Output the [x, y] coordinate of the center of the cell containing the given text.  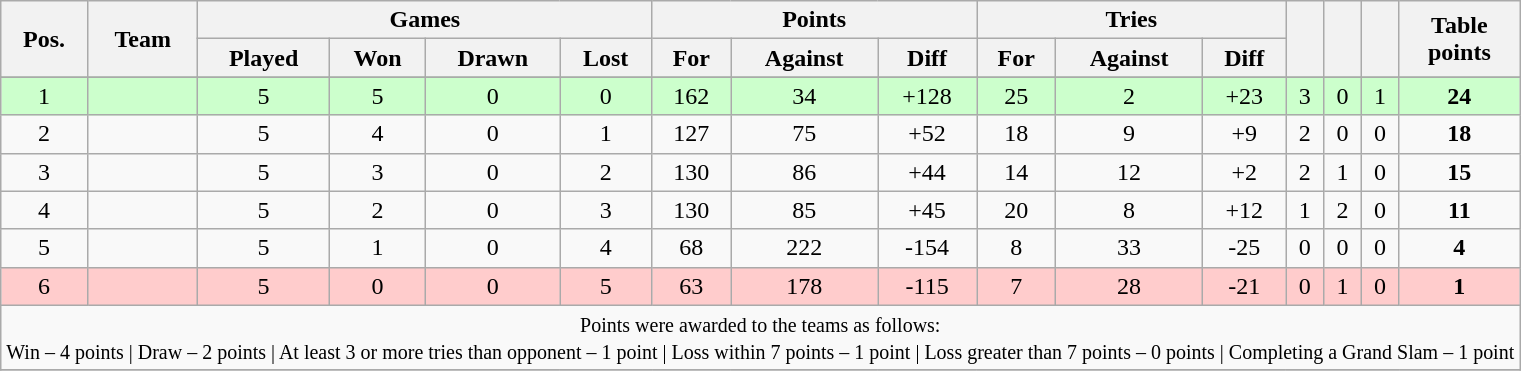
Games [425, 20]
162 [692, 96]
Lost [606, 58]
20 [1016, 210]
85 [804, 210]
Tablepoints [1460, 39]
Tries [1132, 20]
-21 [1244, 286]
63 [692, 286]
68 [692, 248]
-154 [928, 248]
7 [1016, 286]
Points [814, 20]
178 [804, 286]
Pos. [44, 39]
+9 [1244, 134]
12 [1130, 172]
75 [804, 134]
+12 [1244, 210]
9 [1130, 134]
Team [142, 39]
+45 [928, 210]
-115 [928, 286]
86 [804, 172]
28 [1130, 286]
Played [264, 58]
24 [1460, 96]
Drawn [493, 58]
+128 [928, 96]
11 [1460, 210]
+52 [928, 134]
-25 [1244, 248]
25 [1016, 96]
127 [692, 134]
33 [1130, 248]
+23 [1244, 96]
222 [804, 248]
+2 [1244, 172]
6 [44, 286]
14 [1016, 172]
+44 [928, 172]
Won [378, 58]
34 [804, 96]
15 [1460, 172]
